From the cell containing the given text, extract its center point as (x, y) coordinate. 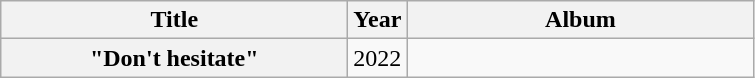
Title (174, 20)
Year (378, 20)
Album (580, 20)
"Don't hesitate" (174, 58)
2022 (378, 58)
